Search for the cell housing the specified text and yield its [X, Y] center coordinate. 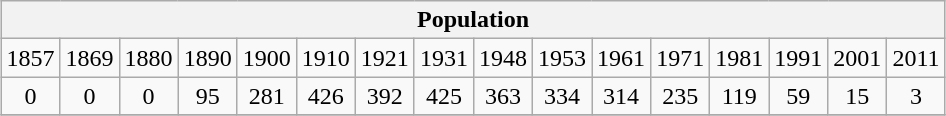
2011 [916, 58]
425 [444, 96]
15 [858, 96]
1991 [798, 58]
95 [208, 96]
1948 [502, 58]
Population [473, 20]
1869 [90, 58]
314 [622, 96]
1971 [680, 58]
334 [562, 96]
3 [916, 96]
363 [502, 96]
1857 [30, 58]
392 [384, 96]
1890 [208, 58]
2001 [858, 58]
1880 [148, 58]
426 [326, 96]
1953 [562, 58]
1981 [740, 58]
1931 [444, 58]
281 [266, 96]
1900 [266, 58]
1921 [384, 58]
235 [680, 96]
1961 [622, 58]
59 [798, 96]
1910 [326, 58]
119 [740, 96]
